Determine the (x, y) coordinate at the center of the cell enclosing the given text.  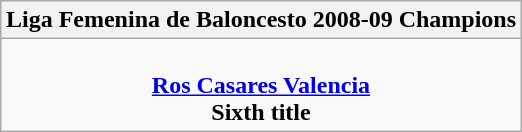
Ros Casares Valencia Sixth title (260, 85)
Liga Femenina de Baloncesto 2008-09 Champions (260, 20)
